Extract the (X, Y) coordinate from the center of the cell holding the provided text.  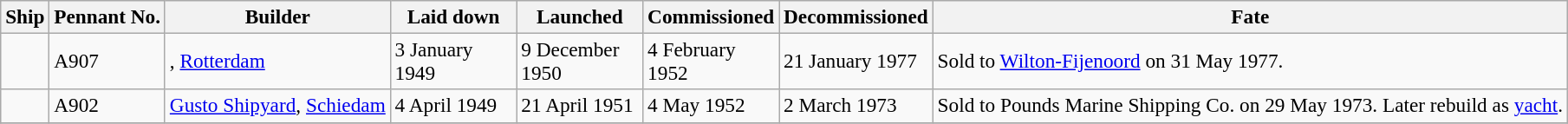
Decommissioned (856, 16)
Gusto Shipyard, Schiedam (277, 106)
A902 (107, 106)
Commissioned (711, 16)
Builder (277, 16)
21 January 1977 (856, 61)
, Rotterdam (277, 61)
3 January 1949 (453, 61)
Fate (1250, 16)
4 April 1949 (453, 106)
A907 (107, 61)
Launched (580, 16)
Sold to Wilton-Fijenoord on 31 May 1977. (1250, 61)
4 May 1952 (711, 106)
Sold to Pounds Marine Shipping Co. on 29 May 1973. Later rebuild as yacht. (1250, 106)
4 February 1952 (711, 61)
Pennant No. (107, 16)
Laid down (453, 16)
2 March 1973 (856, 106)
21 April 1951 (580, 106)
9 December 1950 (580, 61)
Ship (25, 16)
